Determine the (X, Y) coordinate at the center of the cell enclosing the given text.  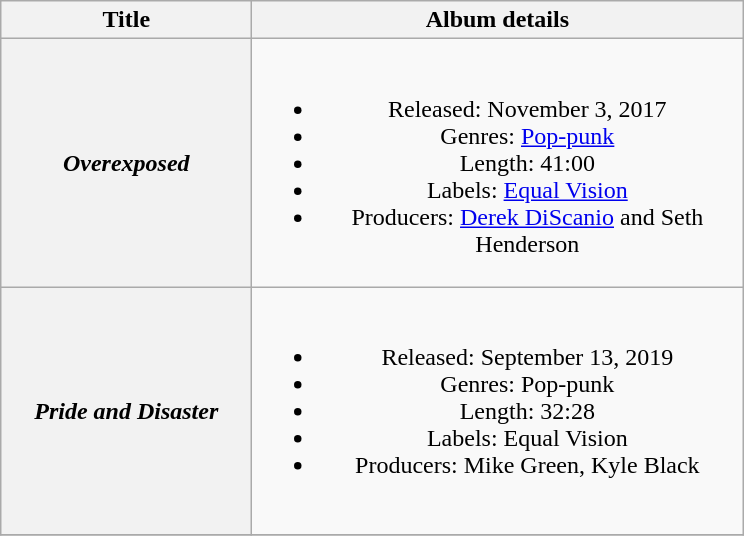
Album details (498, 20)
Released: November 3, 2017Genres: Pop-punkLength: 41:00Labels: Equal VisionProducers: Derek DiScanio and Seth Henderson (498, 163)
Pride and Disaster (126, 411)
Title (126, 20)
Released: September 13, 2019Genres: Pop-punkLength: 32:28Labels: Equal VisionProducers: Mike Green, Kyle Black (498, 411)
Overexposed (126, 163)
